Scan for the cell matching the given text and deliver its [X, Y] coordinate at center. 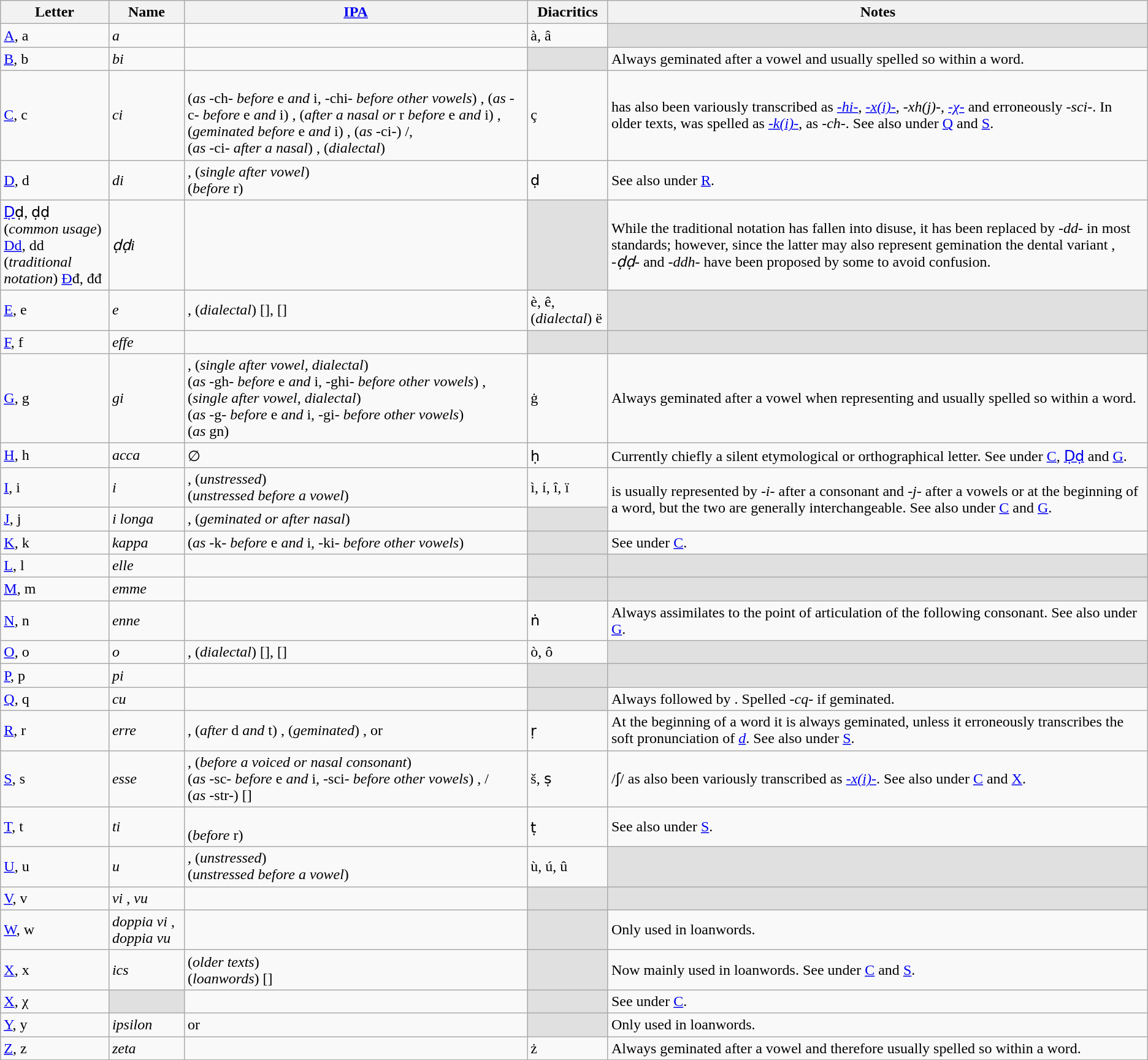
(older texts) (loanwords) [] [356, 970]
G, g [55, 398]
Q, q [55, 699]
P, p [55, 676]
Notes [878, 12]
u [146, 867]
ḥ [568, 456]
, (single after vowel) (before r) [356, 180]
Name [146, 12]
S, s [55, 779]
enne [146, 620]
∅ [356, 456]
ti [146, 826]
D, d [55, 180]
elle [146, 566]
acca [146, 456]
C, c [55, 115]
/ʃ/ as also been variously transcribed as -x(i)-. See also under C and X. [878, 779]
B, b [55, 59]
ù, ú, û [568, 867]
ò, ô [568, 652]
erre [146, 731]
V, v [55, 898]
F, f [55, 342]
ṭ [568, 826]
H, h [55, 456]
M, m [55, 589]
ì, í, î, ï [568, 487]
Z, z [55, 1048]
(as -k- before e and i, -ki- before other vowels) [356, 543]
vi , vu [146, 898]
or [356, 1024]
e [146, 310]
Letter [55, 12]
Y, y [55, 1024]
ż [568, 1048]
W, w [55, 929]
o [146, 652]
X, χ [55, 1001]
, (geminated or after nasal) [356, 519]
L, l [55, 566]
Always geminated after a vowel and therefore usually spelled so within a word. [878, 1048]
Always followed by . Spelled -cq- if geminated. [878, 699]
Ḍḍ, ḍḍ(common usage) Dd, dd(traditional notation) Đđ, đđ [55, 245]
N, n [55, 620]
(before r) [356, 826]
a [146, 36]
Always geminated after a vowel and usually spelled so within a word. [878, 59]
esse [146, 779]
gi [146, 398]
See also under R. [878, 180]
è, ê, (dialectal) ë [568, 310]
di [146, 180]
ṅ [568, 620]
ḍ [568, 180]
i [146, 487]
emme [146, 589]
ḍḍi [146, 245]
Diacritics [568, 12]
Always geminated after a vowel when representing and usually spelled so within a word. [878, 398]
T, t [55, 826]
doppia vi , doppia vu [146, 929]
ç [568, 115]
J, j [55, 519]
Now mainly used in loanwords. See under C and S. [878, 970]
See also under S. [878, 826]
E, e [55, 310]
K, k [55, 543]
zeta [146, 1048]
š, ṣ [568, 779]
R, r [55, 731]
U, u [55, 867]
O, o [55, 652]
, (before a voiced or nasal consonant) (as -sc- before e and i, -sci- before other vowels) , /(as -str-) [] [356, 779]
i longa [146, 519]
, (after d and t) , (geminated) , or [356, 731]
effe [146, 342]
A, a [55, 36]
pi [146, 676]
ġ [568, 398]
ṛ [568, 731]
Always assimilates to the point of articulation of the following consonant. See also under G. [878, 620]
ci [146, 115]
ics [146, 970]
ipsilon [146, 1024]
à, â [568, 36]
X, x [55, 970]
Currently chiefly a silent etymological or orthographical letter. See under C, Ḍḍ and G. [878, 456]
IPA [356, 12]
At the beginning of a word it is always geminated, unless it erroneously transcribes the soft pronunciation of d. See also under S. [878, 731]
kappa [146, 543]
bi [146, 59]
cu [146, 699]
I, i [55, 487]
